Extract the [X, Y] coordinate from the center of the cell holding the provided text.  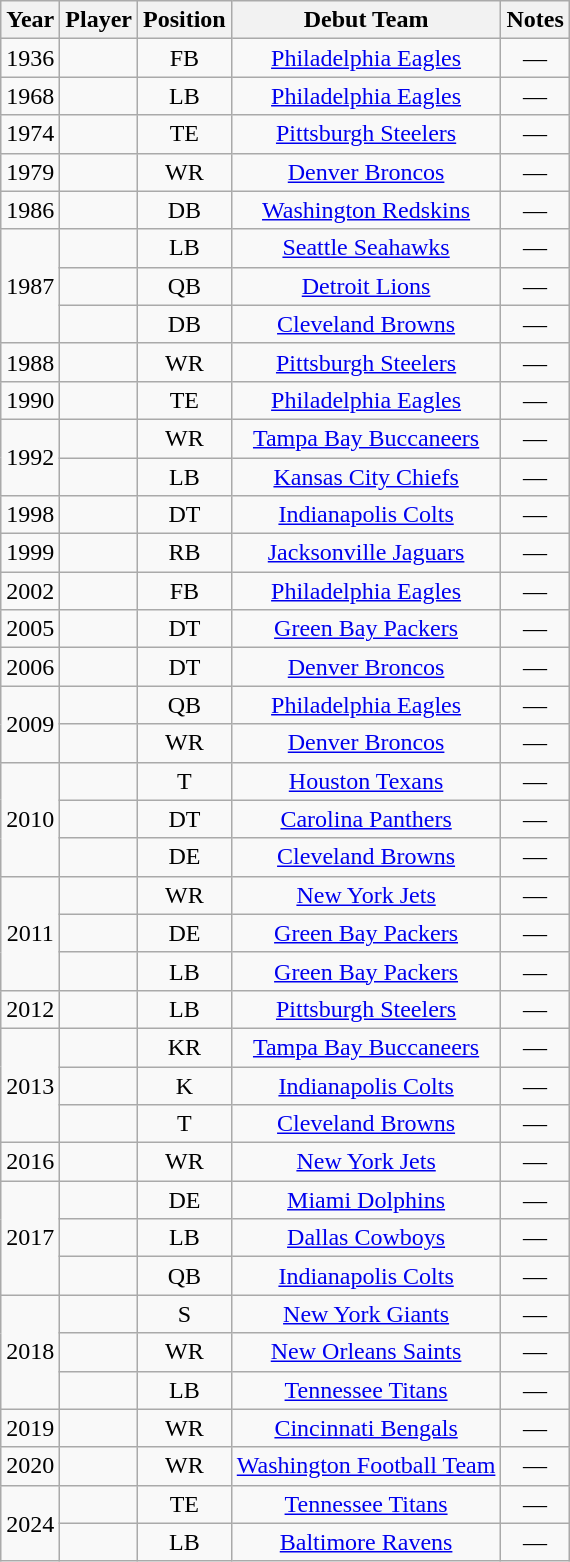
K [185, 1085]
Position [185, 20]
S [185, 1314]
2005 [30, 629]
1986 [30, 210]
1999 [30, 553]
Debut Team [366, 20]
1990 [30, 400]
1968 [30, 96]
1974 [30, 134]
Kansas City Chiefs [366, 477]
New Orleans Saints [366, 1352]
2010 [30, 819]
Carolina Panthers [366, 819]
Seattle Seahawks [366, 248]
1987 [30, 286]
2009 [30, 724]
New York Giants [366, 1314]
2016 [30, 1162]
Washington Redskins [366, 210]
RB [185, 553]
Year [30, 20]
2002 [30, 591]
Baltimore Ravens [366, 1542]
2024 [30, 1523]
Houston Texans [366, 781]
1936 [30, 58]
Washington Football Team [366, 1466]
Cincinnati Bengals [366, 1428]
Player [99, 20]
2011 [30, 933]
2013 [30, 1085]
1992 [30, 457]
2018 [30, 1352]
2006 [30, 667]
2012 [30, 1009]
Detroit Lions [366, 286]
Miami Dolphins [366, 1200]
2020 [30, 1466]
KR [185, 1047]
1979 [30, 172]
Jacksonville Jaguars [366, 553]
1998 [30, 515]
2019 [30, 1428]
Notes [535, 20]
Dallas Cowboys [366, 1238]
2017 [30, 1238]
1988 [30, 362]
